From the cell containing the given text, extract its center point as [x, y] coordinate. 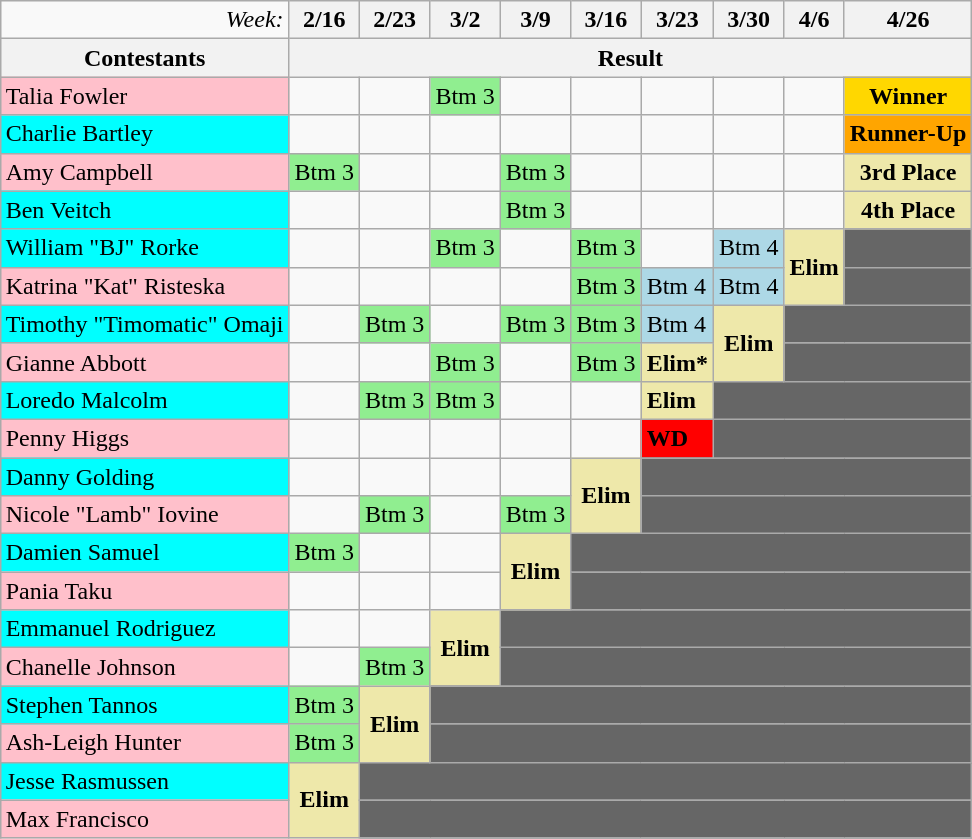
Damien Samuel [144, 553]
3/2 [465, 20]
Ben Veitch [144, 210]
Pania Taku [144, 591]
WD [677, 438]
3/23 [677, 20]
Penny Higgs [144, 438]
Stephen Tannos [144, 705]
2/23 [394, 20]
Talia Fowler [144, 96]
Elim* [677, 362]
Winner [908, 96]
Max Francisco [144, 819]
3/16 [606, 20]
2/16 [324, 20]
Emmanuel Rodriguez [144, 629]
Amy Campbell [144, 172]
Jesse Rasmussen [144, 781]
Ash-Leigh Hunter [144, 743]
Chanelle Johnson [144, 667]
Katrina "Kat" Risteska [144, 286]
Timothy "Timomatic" Omaji [144, 324]
Danny Golding [144, 477]
Loredo Malcolm [144, 400]
3rd Place [908, 172]
William "BJ" Rorke [144, 248]
Contestants [144, 58]
4/26 [908, 20]
3/30 [749, 20]
Result [630, 58]
Charlie Bartley [144, 134]
3/9 [535, 20]
Runner-Up [908, 134]
Gianne Abbott [144, 362]
Week: [144, 20]
Nicole "Lamb" Iovine [144, 515]
4th Place [908, 210]
4/6 [814, 20]
